Capture the cell that displays the provided text and extract its (x, y) central coordinate. 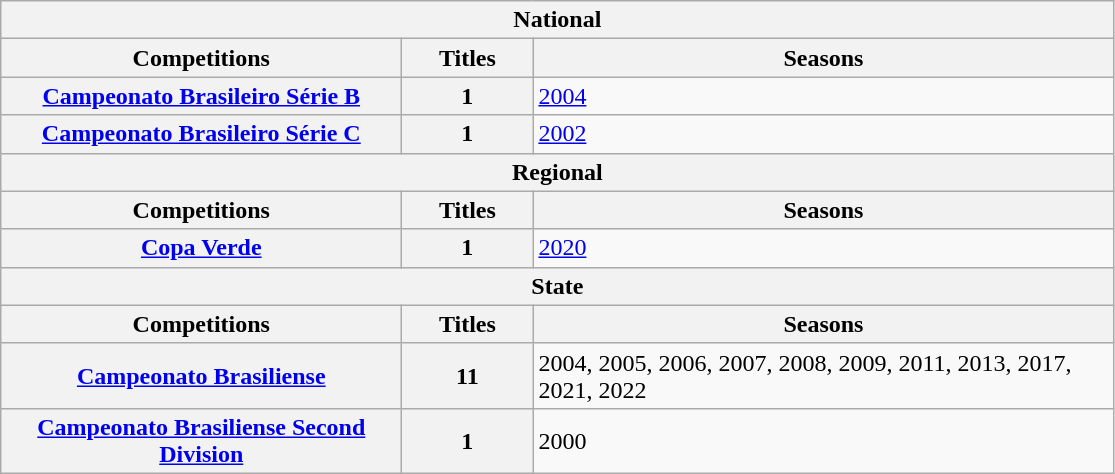
Campeonato Brasileiro Série C (202, 134)
National (558, 20)
11 (468, 376)
2000 (824, 440)
2004 (824, 96)
Regional (558, 172)
2002 (824, 134)
State (558, 286)
Campeonato Brasiliense (202, 376)
2004, 2005, 2006, 2007, 2008, 2009, 2011, 2013, 2017, 2021, 2022 (824, 376)
Campeonato Brasileiro Série B (202, 96)
2020 (824, 248)
Campeonato Brasiliense Second Division (202, 440)
Copa Verde (202, 248)
